Detect which cell encompasses the target text, then output its [X, Y] center coordinate. 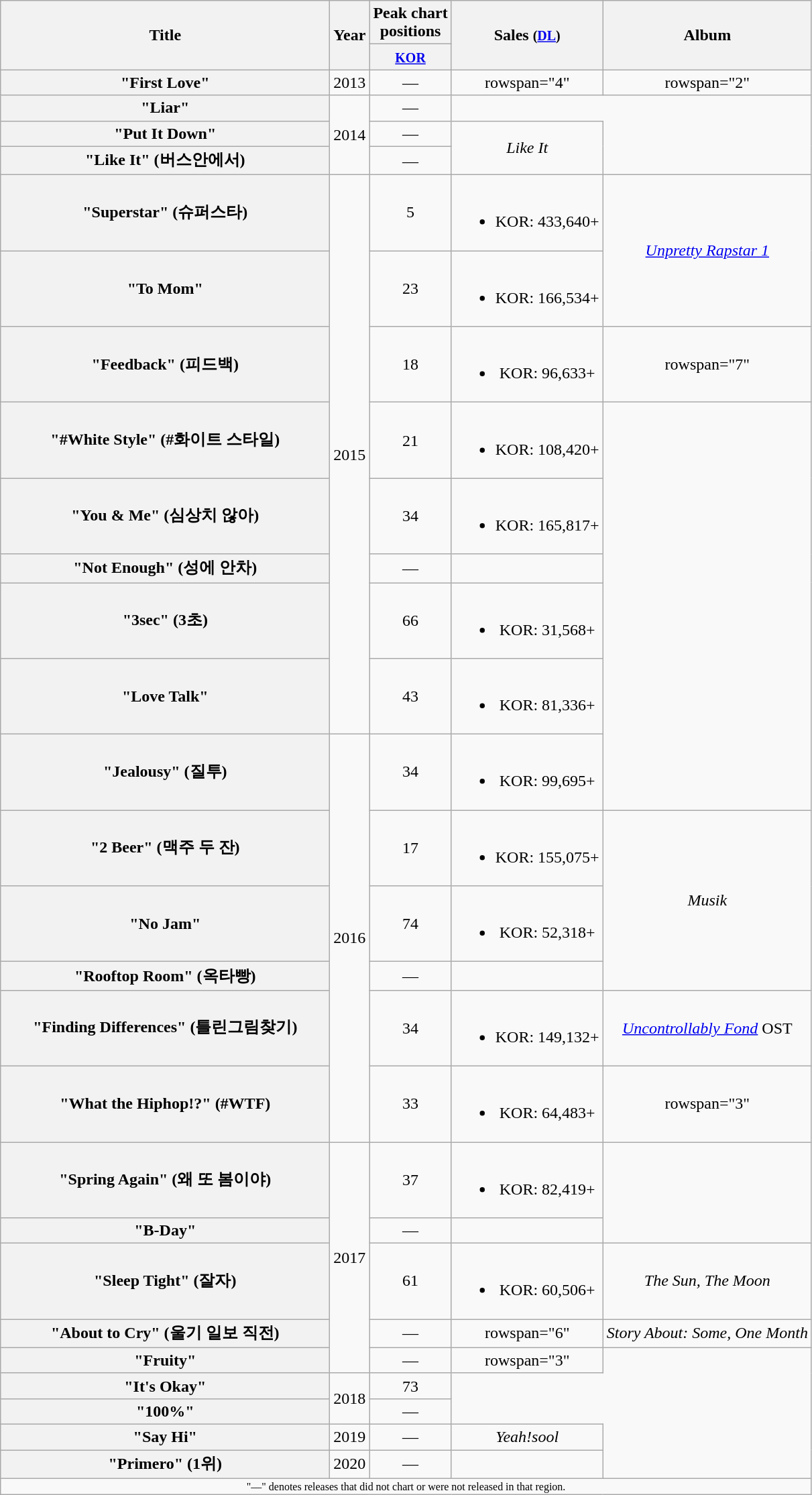
"#White Style" (#화이트 스타일) [165, 440]
"B-Day" [165, 1231]
74 [410, 924]
21 [410, 440]
Uncontrollably Fond OST [707, 1028]
"Rooftop Room" (옥타빵) [165, 977]
2020 [350, 1465]
Album [707, 35]
KOR: 165,817+ [527, 516]
"No Jam" [165, 924]
61 [410, 1281]
KOR: 96,633+ [527, 365]
73 [410, 1386]
"Feedback" (피드백) [165, 365]
Sales (DL) [527, 35]
Story About: Some, One Month [707, 1333]
Musik [707, 900]
KOR: 60,506+ [527, 1281]
"Primero" (1위) [165, 1465]
KOR: 149,132+ [527, 1028]
2016 [350, 938]
rowspan="4" [527, 82]
KOR: 82,419+ [527, 1179]
Peak chart positions [410, 23]
2014 [350, 135]
"It's Okay" [165, 1386]
KOR: 52,318+ [527, 924]
KOR: 155,075+ [527, 848]
rowspan="7" [707, 365]
2018 [350, 1398]
33 [410, 1104]
18 [410, 365]
KOR: 31,568+ [527, 620]
Yeah!sool [527, 1437]
KOR: 64,483+ [527, 1104]
"Spring Again" (왜 또 봄이야) [165, 1179]
"Sleep Tight" (잘자) [165, 1281]
Year [350, 35]
Title [165, 35]
"What the Hiphop!?" (#WTF) [165, 1104]
The Sun, The Moon [707, 1281]
23 [410, 288]
Unpretty Rapstar 1 [707, 251]
"Jealousy" (질투) [165, 773]
37 [410, 1179]
KOR: 81,336+ [527, 696]
17 [410, 848]
rowspan="6" [527, 1333]
KOR: 99,695+ [527, 773]
"Say Hi" [165, 1437]
66 [410, 620]
"Superstar" (슈퍼스타) [165, 213]
"100%" [165, 1411]
2015 [350, 455]
KOR: 166,534+ [527, 288]
"First Love" [165, 82]
2013 [350, 82]
2019 [350, 1437]
2017 [350, 1257]
5 [410, 213]
"—" denotes releases that did not chart or were not released in that region. [406, 1486]
"3sec" (3초) [165, 620]
"Fruity" [165, 1360]
rowspan="2" [707, 82]
"Not Enough" (성에 안차) [165, 569]
Like It [527, 148]
"You & Me" (심상치 않아) [165, 516]
"2 Beer" (맥주 두 잔) [165, 848]
"Finding Differences" (틀린그림찾기) [165, 1028]
KOR: 108,420+ [527, 440]
KOR [410, 57]
"Put It Down" [165, 133]
KOR: 433,640+ [527, 213]
"About to Cry" (울기 일보 직전) [165, 1333]
"Like It" (버스안에서) [165, 161]
"To Mom" [165, 288]
"Love Talk" [165, 696]
43 [410, 696]
"Liar" [165, 108]
